Pinpoint the cell where the given text exists, returning its (x, y) midpoint coordinate. 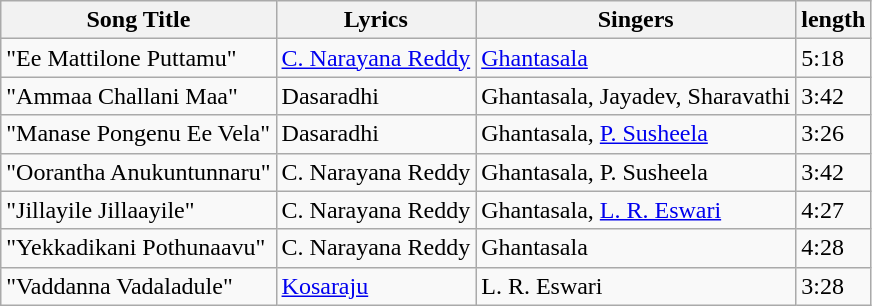
5:18 (834, 58)
3:28 (834, 286)
4:28 (834, 248)
L. R. Eswari (636, 286)
Ghantasala, L. R. Eswari (636, 210)
"Ee Mattilone Puttamu" (138, 58)
length (834, 20)
"Vaddanna Vadaladule" (138, 286)
"Yekkadikani Pothunaavu" (138, 248)
Song Title (138, 20)
Kosaraju (376, 286)
"Manase Pongenu Ee Vela" (138, 134)
3:26 (834, 134)
Lyrics (376, 20)
Ghantasala, Jayadev, Sharavathi (636, 96)
Singers (636, 20)
"Jillayile Jillaayile" (138, 210)
"Ammaa Challani Maa" (138, 96)
"Oorantha Anukuntunnaru" (138, 172)
4:27 (834, 210)
